Output the (x, y) coordinate of the center of the cell containing the given text.  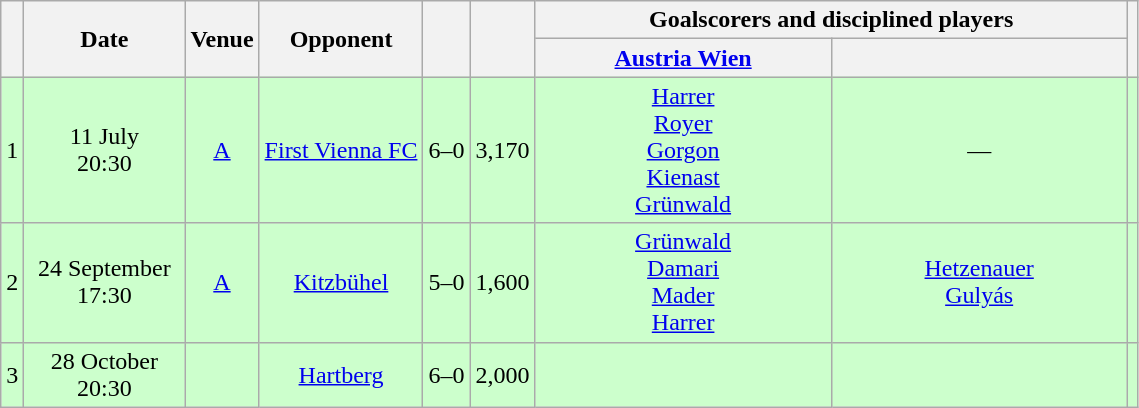
2,000 (502, 374)
1,600 (502, 282)
Opponent (341, 39)
Hetzenauer Gulyás (979, 282)
Date (104, 39)
— (979, 150)
Austria Wien (683, 58)
3 (12, 374)
11 July20:30 (104, 150)
1 (12, 150)
Grünwald Damari Mader Harrer (683, 282)
2 (12, 282)
24 September17:30 (104, 282)
Venue (222, 39)
3,170 (502, 150)
Kitzbühel (341, 282)
First Vienna FC (341, 150)
28 October20:30 (104, 374)
5–0 (446, 282)
Goalscorers and disciplined players (831, 20)
Hartberg (341, 374)
Harrer Royer Gorgon Kienast Grünwald (683, 150)
